For the text-containing cell, return its midpoint in [X, Y] coordinate format. 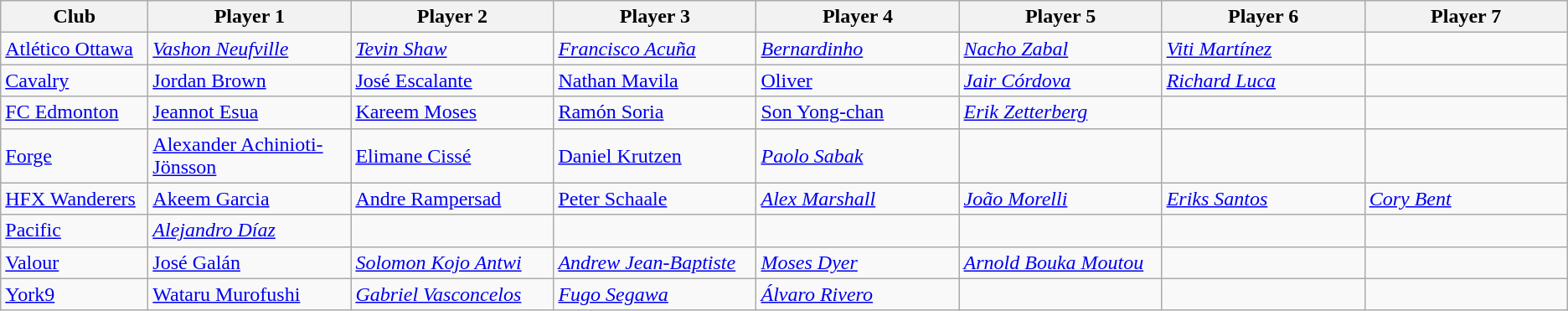
Jeannot Esua [250, 112]
Fugo Segawa [655, 294]
Oliver [858, 80]
João Morelli [1060, 199]
Jordan Brown [250, 80]
Player 3 [655, 17]
Akeem Garcia [250, 199]
FC Edmonton [75, 112]
Alex Marshall [858, 199]
Nacho Zabal [1060, 49]
Solomon Kojo Antwi [452, 262]
Paolo Sabak [858, 156]
José Galán [250, 262]
Cory Bent [1466, 199]
Player 7 [1466, 17]
Peter Schaale [655, 199]
Nathan Mavila [655, 80]
Álvaro Rivero [858, 294]
Son Yong-chan [858, 112]
Wataru Murofushi [250, 294]
Pacific [75, 231]
Valour [75, 262]
Bernardinho [858, 49]
Richard Luca [1263, 80]
Viti Martínez [1263, 49]
Forge [75, 156]
HFX Wanderers [75, 199]
Vashon Neufville [250, 49]
Club [75, 17]
Atlético Ottawa [75, 49]
Eriks Santos [1263, 199]
Elimane Cissé [452, 156]
Player 6 [1263, 17]
Jair Córdova [1060, 80]
Cavalry [75, 80]
Tevin Shaw [452, 49]
Francisco Acuña [655, 49]
Daniel Krutzen [655, 156]
José Escalante [452, 80]
Player 2 [452, 17]
Gabriel Vasconcelos [452, 294]
Player 4 [858, 17]
Kareem Moses [452, 112]
Moses Dyer [858, 262]
York9 [75, 294]
Andre Rampersad [452, 199]
Arnold Bouka Moutou [1060, 262]
Player 5 [1060, 17]
Alexander Achinioti-Jönsson [250, 156]
Player 1 [250, 17]
Alejandro Díaz [250, 231]
Ramón Soria [655, 112]
Andrew Jean-Baptiste [655, 262]
Erik Zetterberg [1060, 112]
